Pinpoint the cell where the given text exists, returning its [X, Y] midpoint coordinate. 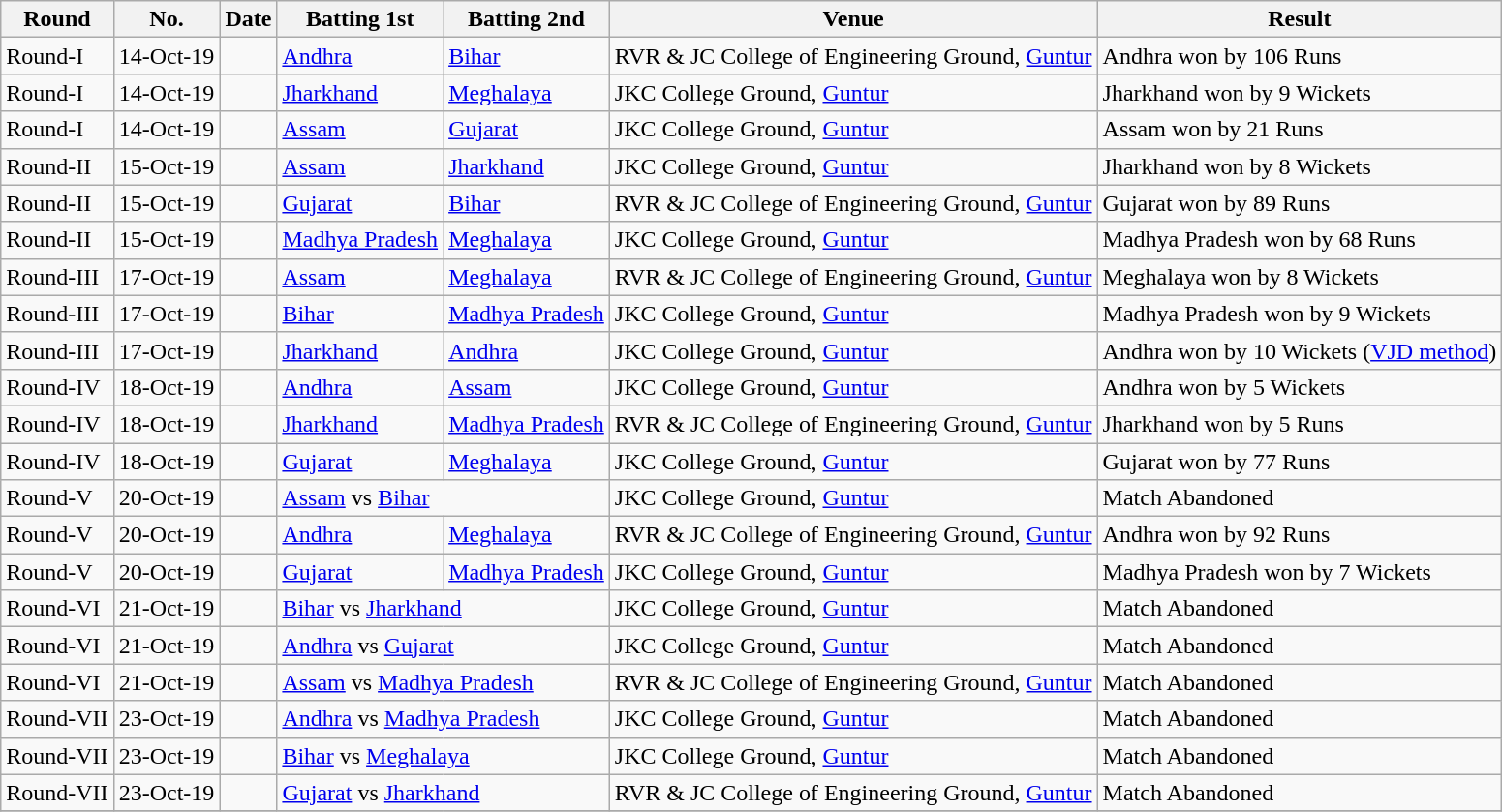
Andhra won by 106 Runs [1300, 56]
Gujarat won by 77 Runs [1300, 462]
Jharkhand won by 5 Runs [1300, 424]
Andhra vs Gujarat [444, 646]
Bihar vs Meghalaya [444, 756]
Date [248, 19]
Batting 2nd [527, 19]
Result [1300, 19]
Jharkhand won by 9 Wickets [1300, 93]
Venue [853, 19]
Round [57, 19]
Assam vs Madhya Pradesh [444, 682]
Madhya Pradesh won by 7 Wickets [1300, 572]
Jharkhand won by 8 Wickets [1300, 166]
Bihar vs Jharkhand [444, 609]
Madhya Pradesh won by 9 Wickets [1300, 314]
Gujarat vs Jharkhand [444, 793]
Andhra vs Madhya Pradesh [444, 719]
Assam vs Bihar [444, 498]
Andhra won by 5 Wickets [1300, 387]
Andhra won by 10 Wickets (VJD method) [1300, 350]
Meghalaya won by 8 Wickets [1300, 277]
Assam won by 21 Runs [1300, 130]
Andhra won by 92 Runs [1300, 535]
Madhya Pradesh won by 68 Runs [1300, 240]
Batting 1st [360, 19]
No. [167, 19]
Gujarat won by 89 Runs [1300, 203]
